Return the (x, y) coordinate for the center point of the cell that contains the specified text.  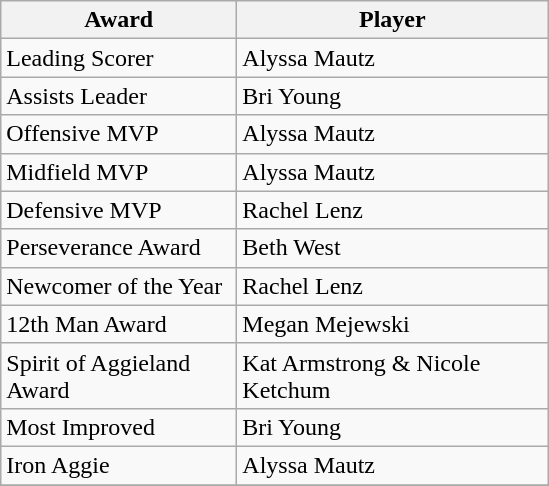
Perseverance Award (119, 248)
Kat Armstrong & Nicole Ketchum (392, 376)
Award (119, 20)
Player (392, 20)
Iron Aggie (119, 465)
Offensive MVP (119, 134)
Defensive MVP (119, 210)
12th Man Award (119, 324)
Beth West (392, 248)
Most Improved (119, 427)
Megan Mejewski (392, 324)
Assists Leader (119, 96)
Newcomer of the Year (119, 286)
Midfield MVP (119, 172)
Leading Scorer (119, 58)
Spirit of Aggieland Award (119, 376)
